Scan for the cell matching the given text and deliver its [X, Y] coordinate at center. 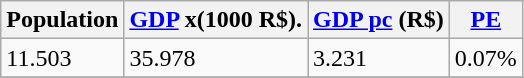
0.07% [486, 58]
PE [486, 20]
3.231 [379, 58]
GDP pc (R$) [379, 20]
GDP x(1000 R$). [216, 20]
Population [62, 20]
11.503 [62, 58]
35.978 [216, 58]
